Locate the cell with the specified text and output its (X, Y) center coordinate. 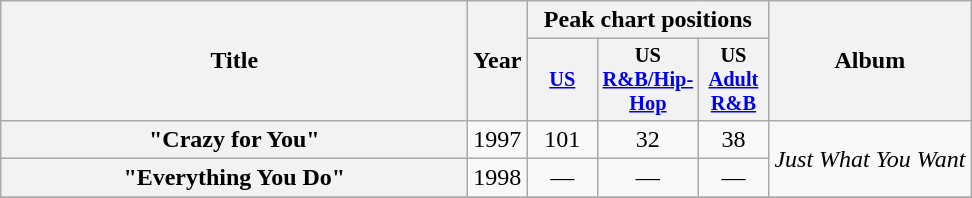
38 (734, 139)
"Crazy for You" (234, 139)
1997 (498, 139)
US (562, 80)
Peak chart positions (648, 20)
Album (870, 61)
1998 (498, 178)
US Adult R&B (734, 80)
32 (648, 139)
"Everything You Do" (234, 178)
Just What You Want (870, 158)
US R&B/Hip-Hop (648, 80)
Title (234, 61)
101 (562, 139)
Year (498, 61)
